Provide the [X, Y] coordinate of the cell's center where the given text is located.  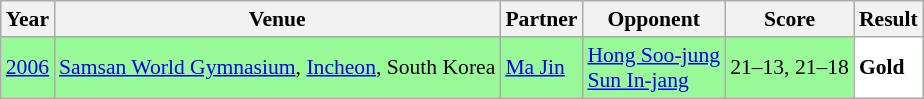
Hong Soo-jung Sun In-jang [654, 68]
Opponent [654, 19]
Partner [541, 19]
Ma Jin [541, 68]
Venue [277, 19]
Samsan World Gymnasium, Incheon, South Korea [277, 68]
Year [28, 19]
Result [888, 19]
Score [790, 19]
21–13, 21–18 [790, 68]
Gold [888, 68]
2006 [28, 68]
